Capture the cell that displays the provided text and extract its [X, Y] central coordinate. 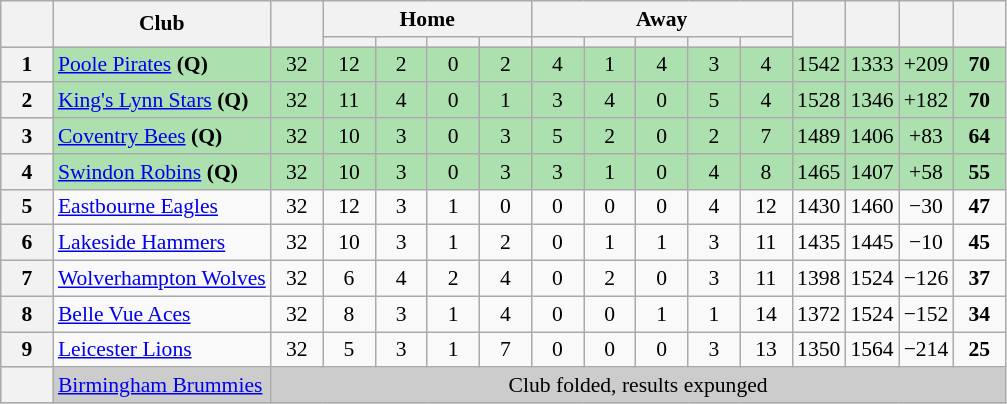
25 [979, 350]
+58 [926, 172]
Coventry Bees (Q) [162, 136]
64 [979, 136]
Lakeside Hammers [162, 243]
1430 [818, 207]
37 [979, 279]
Belle Vue Aces [162, 314]
9 [27, 350]
1398 [818, 279]
Leicester Lions [162, 350]
1465 [818, 172]
47 [979, 207]
55 [979, 172]
1350 [818, 350]
+209 [926, 65]
Wolverhampton Wolves [162, 279]
45 [979, 243]
Club folded, results expunged [638, 386]
+83 [926, 136]
1542 [818, 65]
Home [427, 19]
1489 [818, 136]
−214 [926, 350]
−30 [926, 207]
1445 [872, 243]
−152 [926, 314]
1406 [872, 136]
Away [662, 19]
−10 [926, 243]
1460 [872, 207]
1372 [818, 314]
1346 [872, 101]
1528 [818, 101]
1435 [818, 243]
14 [766, 314]
1407 [872, 172]
Poole Pirates (Q) [162, 65]
Birmingham Brummies [162, 386]
King's Lynn Stars (Q) [162, 101]
+182 [926, 101]
Eastbourne Eagles [162, 207]
−126 [926, 279]
34 [979, 314]
Swindon Robins (Q) [162, 172]
1333 [872, 65]
1564 [872, 350]
Club [162, 24]
13 [766, 350]
